Find where the given text appears and provide that cell's center as (x, y) coordinate. 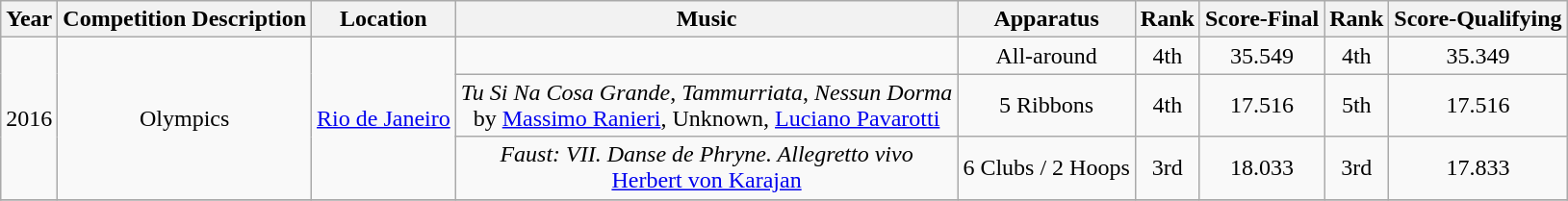
2016 (29, 118)
All-around (1046, 56)
35.549 (1261, 56)
Olympics (185, 118)
Location (384, 19)
Music (707, 19)
Year (29, 19)
Apparatus (1046, 19)
18.033 (1261, 167)
17.833 (1478, 167)
6 Clubs / 2 Hoops (1046, 167)
35.349 (1478, 56)
5th (1357, 106)
Rio de Janeiro (384, 118)
Competition Description (185, 19)
Tu Si Na Cosa Grande, Tammurriata, Nessun Dorma by Massimo Ranieri, Unknown, Luciano Pavarotti (707, 106)
Score-Qualifying (1478, 19)
5 Ribbons (1046, 106)
Faust: VII. Danse de Phryne. Allegretto vivo Herbert von Karajan (707, 167)
Score-Final (1261, 19)
